Identify which cell holds the provided text, then report its [X, Y] central coordinate. 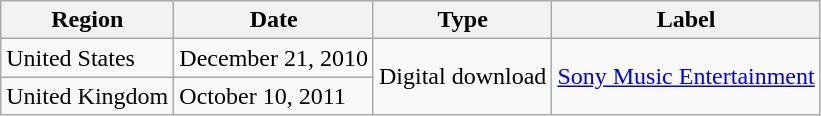
October 10, 2011 [274, 96]
Region [88, 20]
Type [462, 20]
United States [88, 58]
Sony Music Entertainment [686, 77]
December 21, 2010 [274, 58]
United Kingdom [88, 96]
Label [686, 20]
Digital download [462, 77]
Date [274, 20]
